Scan for the cell matching the given text and deliver its [X, Y] coordinate at center. 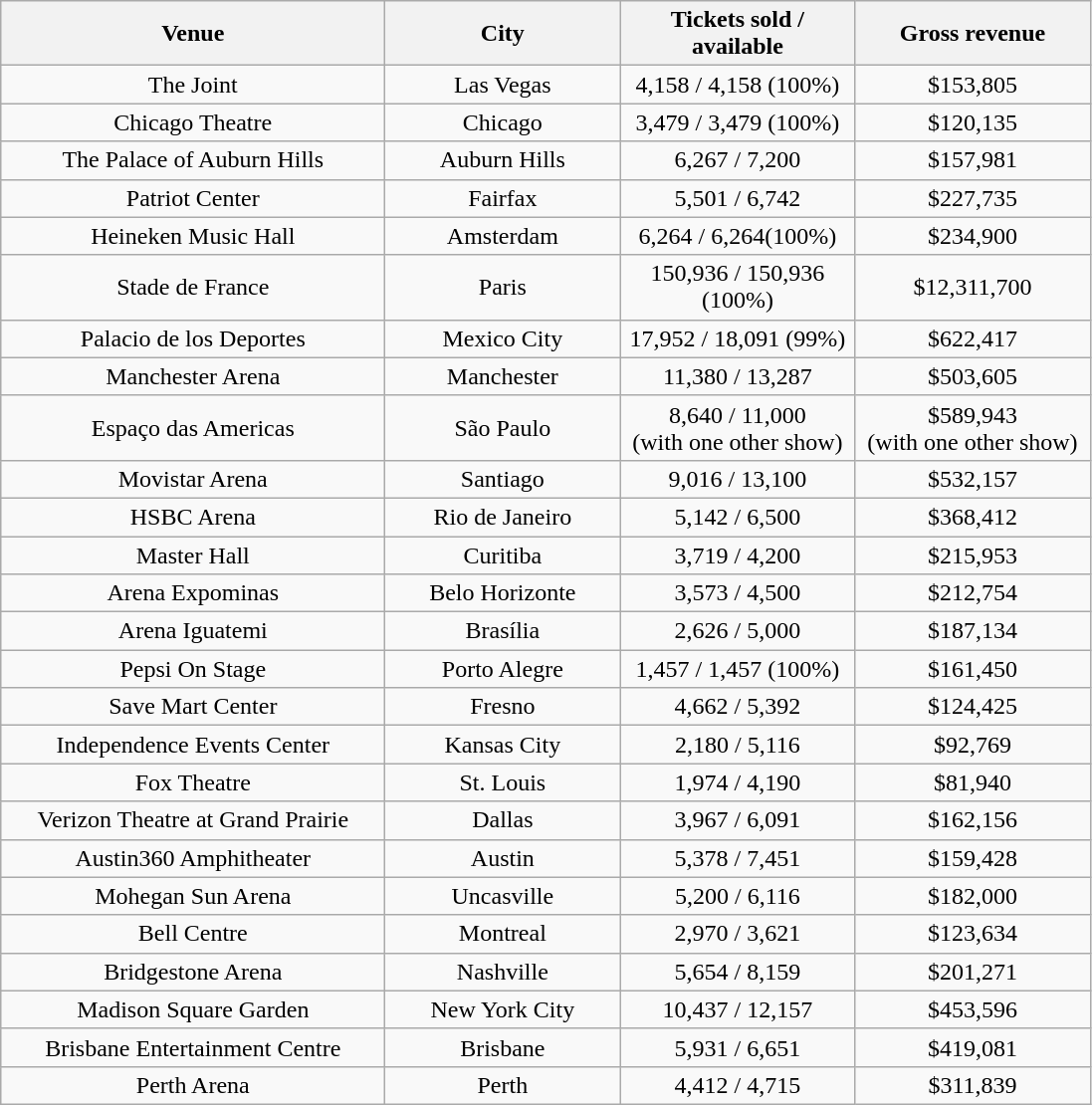
9,016 / 13,100 [738, 479]
$419,081 [973, 1047]
$622,417 [973, 338]
1,457 / 1,457 (100%) [738, 669]
$81,940 [973, 782]
5,654 / 8,159 [738, 972]
Espaço das Americas [193, 428]
$201,271 [973, 972]
2,970 / 3,621 [738, 934]
Venue [193, 34]
2,626 / 5,000 [738, 631]
Dallas [503, 820]
Arena Expominas [193, 593]
4,158 / 4,158 (100%) [738, 85]
Heineken Music Hall [193, 236]
$215,953 [973, 554]
Movistar Arena [193, 479]
1,974 / 4,190 [738, 782]
Gross revenue [973, 34]
Belo Horizonte [503, 593]
Santiago [503, 479]
Perth [503, 1085]
3,967 / 6,091 [738, 820]
17,952 / 18,091 (99%) [738, 338]
Patriot Center [193, 198]
5,200 / 6,116 [738, 896]
Fresno [503, 707]
$153,805 [973, 85]
$182,000 [973, 896]
Nashville [503, 972]
$92,769 [973, 745]
Pepsi On Stage [193, 669]
$532,157 [973, 479]
Mexico City [503, 338]
5,501 / 6,742 [738, 198]
Mohegan Sun Arena [193, 896]
5,142 / 6,500 [738, 517]
Independence Events Center [193, 745]
Las Vegas [503, 85]
$227,735 [973, 198]
Montreal [503, 934]
$453,596 [973, 1009]
5,931 / 6,651 [738, 1047]
Stade de France [193, 287]
$157,981 [973, 160]
Chicago Theatre [193, 122]
$161,450 [973, 669]
Brasília [503, 631]
Paris [503, 287]
Brisbane Entertainment Centre [193, 1047]
Save Mart Center [193, 707]
Manchester Arena [193, 376]
Auburn Hills [503, 160]
Porto Alegre [503, 669]
3,719 / 4,200 [738, 554]
Austin [503, 858]
Palacio de los Deportes [193, 338]
Uncasville [503, 896]
11,380 / 13,287 [738, 376]
$159,428 [973, 858]
Master Hall [193, 554]
The Palace of Auburn Hills [193, 160]
$234,900 [973, 236]
$212,754 [973, 593]
$124,425 [973, 707]
6,264 / 6,264(100%) [738, 236]
New York City [503, 1009]
$503,605 [973, 376]
Chicago [503, 122]
Curitiba [503, 554]
3,573 / 4,500 [738, 593]
Brisbane [503, 1047]
City [503, 34]
4,412 / 4,715 [738, 1085]
Fox Theatre [193, 782]
Arena Iguatemi [193, 631]
4,662 / 5,392 [738, 707]
10,437 / 12,157 [738, 1009]
$589,943(with one other show) [973, 428]
$162,156 [973, 820]
$120,135 [973, 122]
St. Louis [503, 782]
Amsterdam [503, 236]
Fairfax [503, 198]
150,936 / 150,936 (100%) [738, 287]
$368,412 [973, 517]
$311,839 [973, 1085]
São Paulo [503, 428]
Perth Arena [193, 1085]
Bridgestone Arena [193, 972]
3,479 / 3,479 (100%) [738, 122]
$123,634 [973, 934]
$12,311,700 [973, 287]
$187,134 [973, 631]
Manchester [503, 376]
2,180 / 5,116 [738, 745]
Kansas City [503, 745]
5,378 / 7,451 [738, 858]
8,640 / 11,000(with one other show) [738, 428]
The Joint [193, 85]
Rio de Janeiro [503, 517]
Austin360 Amphitheater [193, 858]
HSBC Arena [193, 517]
6,267 / 7,200 [738, 160]
Madison Square Garden [193, 1009]
Tickets sold / available [738, 34]
Verizon Theatre at Grand Prairie [193, 820]
Bell Centre [193, 934]
